Capture the cell that displays the provided text and extract its (X, Y) central coordinate. 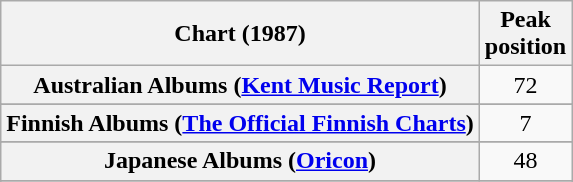
Australian Albums (Kent Music Report) (240, 85)
Japanese Albums (Oricon) (240, 161)
Peakposition (525, 34)
72 (525, 85)
48 (525, 161)
Chart (1987) (240, 34)
7 (525, 123)
Finnish Albums (The Official Finnish Charts) (240, 123)
